Identify which cell holds the provided text, then report its [X, Y] central coordinate. 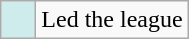
Led the league [112, 20]
